Locate the cell with the specified text and output its (x, y) center coordinate. 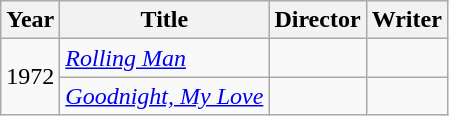
Rolling Man (164, 58)
1972 (30, 77)
Writer (406, 20)
Year (30, 20)
Goodnight, My Love (164, 96)
Director (318, 20)
Title (164, 20)
